Return the [X, Y] coordinate for the center point of the cell that contains the specified text.  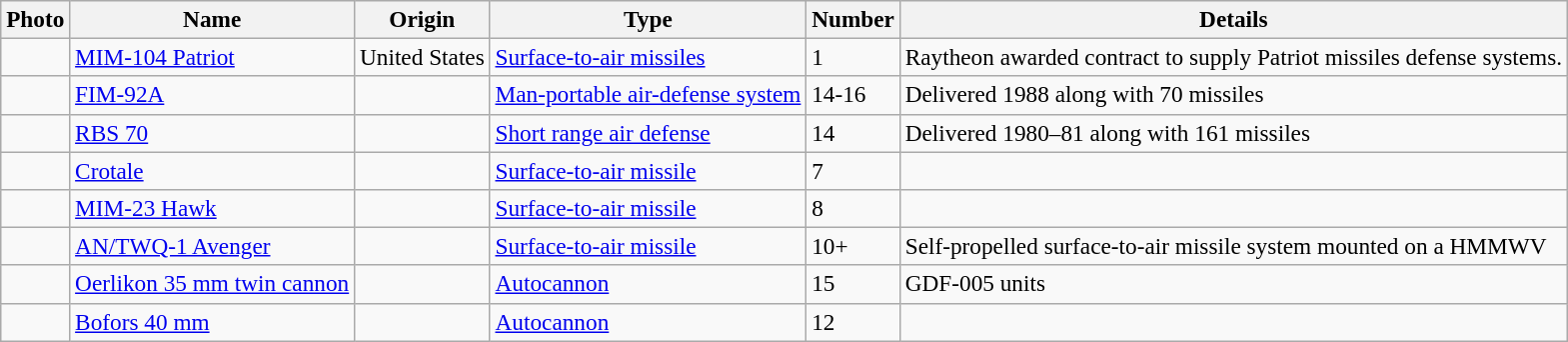
Name [212, 19]
Man-portable air-defense system [648, 95]
AN/TWQ-1 Avenger [212, 246]
Origin [423, 19]
8 [853, 208]
1 [853, 57]
GDF-005 units [1233, 284]
Photo [36, 19]
MIM-23 Hawk [212, 208]
Raytheon awarded contract to supply Patriot missiles defense systems. [1233, 57]
Crotale [212, 170]
Number [853, 19]
14 [853, 133]
MIM-104 Patriot [212, 57]
United States [423, 57]
Surface-to-air missiles [648, 57]
RBS 70 [212, 133]
Oerlikon 35 mm twin cannon [212, 284]
Details [1233, 19]
Delivered 1988 along with 70 missiles [1233, 95]
15 [853, 284]
FIM-92A [212, 95]
10+ [853, 246]
Delivered 1980–81 along with 161 missiles [1233, 133]
Short range air defense [648, 133]
Type [648, 19]
14-16 [853, 95]
Bofors 40 mm [212, 322]
7 [853, 170]
12 [853, 322]
Self-propelled surface-to-air missile system mounted on a HMMWV [1233, 246]
